Identify which cell holds the provided text, then report its [X, Y] central coordinate. 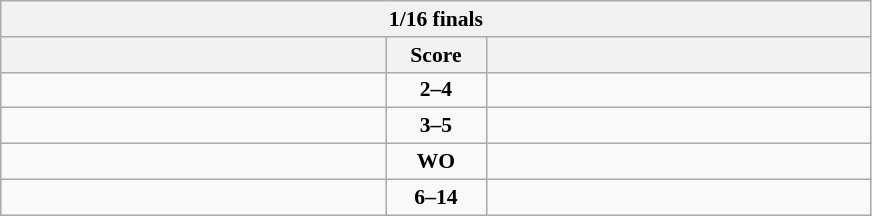
3–5 [436, 126]
1/16 finals [436, 19]
6–14 [436, 197]
WO [436, 162]
2–4 [436, 90]
Score [436, 55]
